Identify which cell holds the provided text, then report its [x, y] central coordinate. 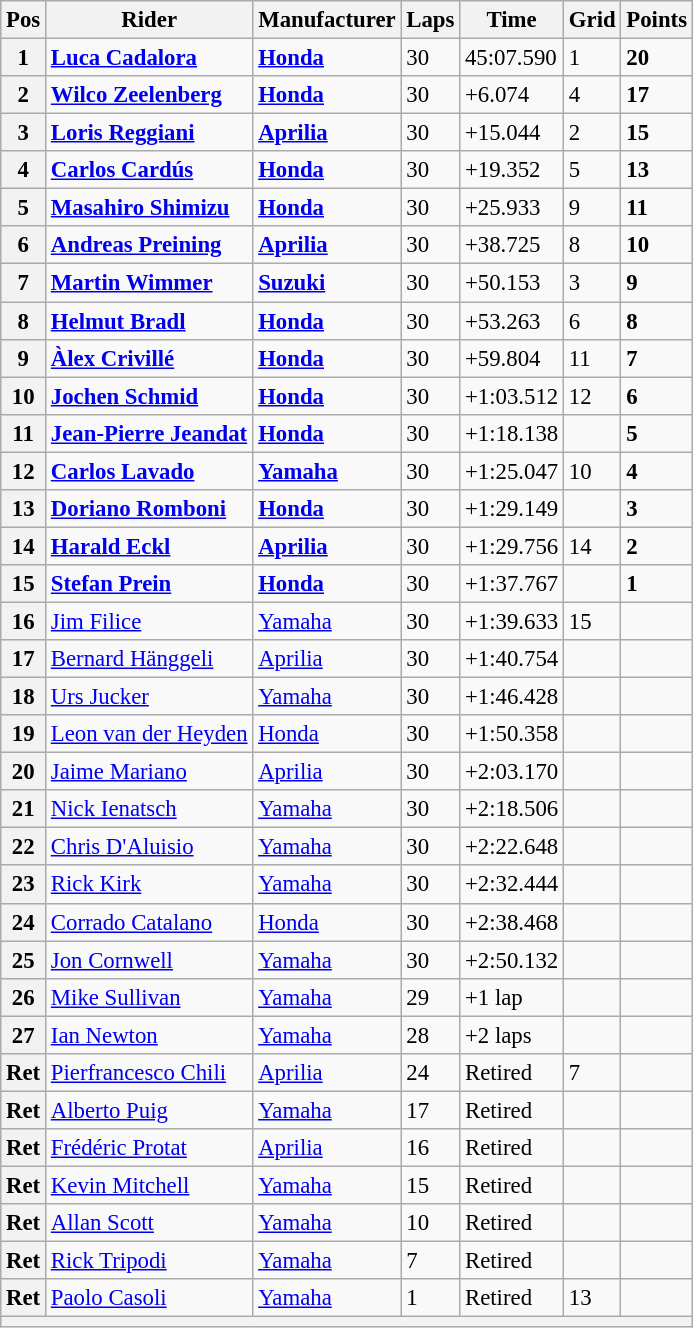
+1:03.512 [512, 396]
+1:18.138 [512, 433]
+15.044 [512, 133]
Martin Wimmer [150, 283]
21 [24, 809]
+1:40.754 [512, 659]
Carlos Cardús [150, 170]
19 [24, 734]
+2:32.444 [512, 885]
Rick Kirk [150, 885]
Jaime Mariano [150, 772]
+38.725 [512, 245]
22 [24, 847]
Jochen Schmid [150, 396]
Chris D'Aluisio [150, 847]
Alberto Puig [150, 1110]
Kevin Mitchell [150, 1185]
+1:37.767 [512, 584]
+1:46.428 [512, 697]
Corrado Catalano [150, 922]
Ian Newton [150, 1035]
26 [24, 997]
+50.153 [512, 283]
+2:18.506 [512, 809]
Helmut Bradl [150, 321]
Frédéric Protat [150, 1148]
29 [430, 997]
Carlos Lavado [150, 471]
+2 laps [512, 1035]
+53.263 [512, 321]
Suzuki [327, 283]
+1:39.633 [512, 621]
Andreas Preining [150, 245]
Rick Tripodi [150, 1261]
+2:50.132 [512, 960]
+1 lap [512, 997]
27 [24, 1035]
Jon Cornwell [150, 960]
+2:03.170 [512, 772]
+2:38.468 [512, 922]
Loris Reggiani [150, 133]
Nick Ienatsch [150, 809]
Àlex Crivillé [150, 358]
Leon van der Heyden [150, 734]
18 [24, 697]
+25.933 [512, 208]
28 [430, 1035]
+1:29.756 [512, 546]
+19.352 [512, 170]
Stefan Prein [150, 584]
Jean-Pierre Jeandat [150, 433]
Jim Filice [150, 621]
Masahiro Shimizu [150, 208]
Luca Cadalora [150, 58]
Doriano Romboni [150, 509]
45:07.590 [512, 58]
+1:29.149 [512, 509]
Manufacturer [327, 20]
Urs Jucker [150, 697]
Rider [150, 20]
Mike Sullivan [150, 997]
Points [656, 20]
Time [512, 20]
Laps [430, 20]
25 [24, 960]
Harald Eckl [150, 546]
+2:22.648 [512, 847]
+59.804 [512, 358]
Paolo Casoli [150, 1298]
Wilco Zeelenberg [150, 95]
Allan Scott [150, 1223]
+1:25.047 [512, 471]
+1:50.358 [512, 734]
Grid [592, 20]
Pos [24, 20]
Pierfrancesco Chili [150, 1073]
+6.074 [512, 95]
Bernard Hänggeli [150, 659]
23 [24, 885]
